From the cell containing the given text, extract its center point as [x, y] coordinate. 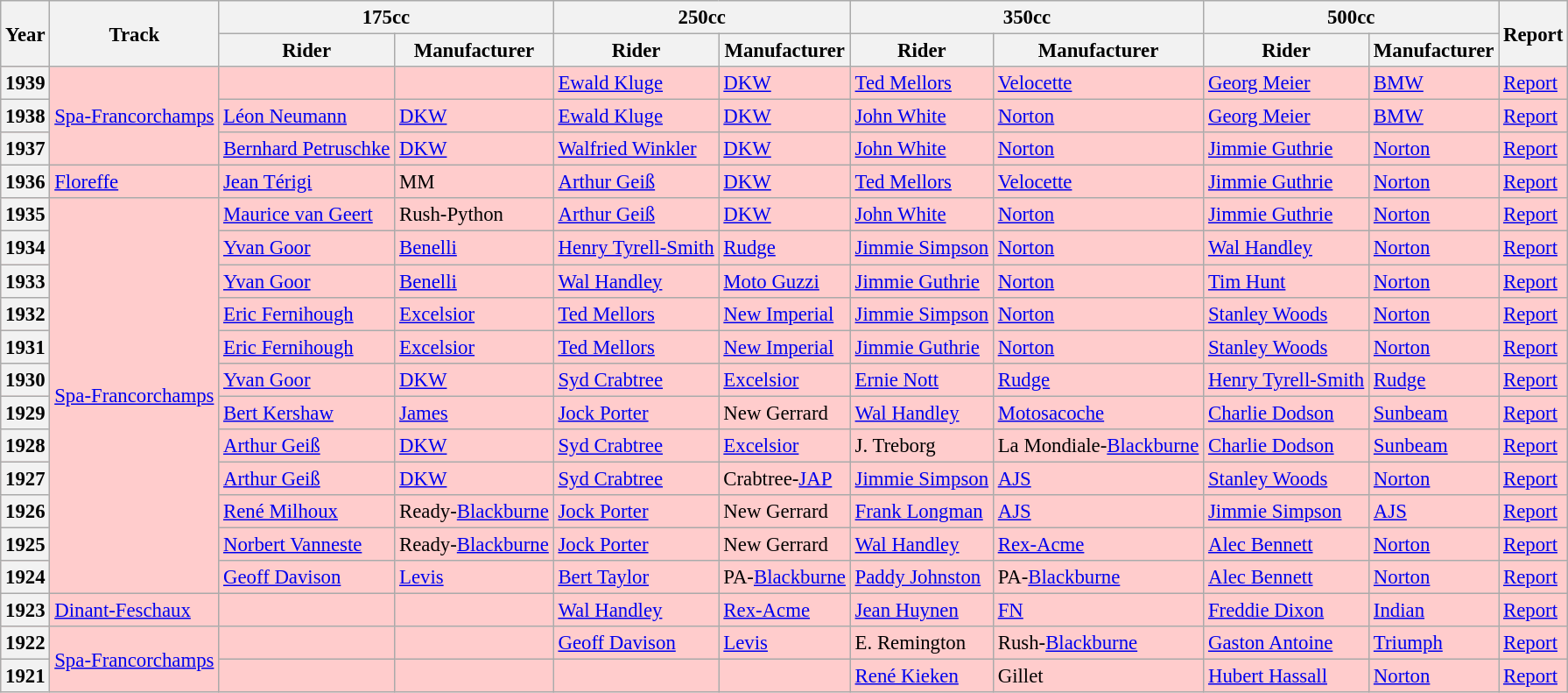
La Mondiale-Blackburne [1098, 446]
1928 [25, 446]
Jean Térigi [306, 182]
J. Treborg [921, 446]
350cc [1026, 18]
1922 [25, 643]
1937 [25, 149]
1938 [25, 117]
1930 [25, 379]
1935 [25, 215]
1926 [25, 512]
1933 [25, 281]
Paddy Johnston [921, 577]
Gillet [1098, 676]
Indian [1434, 611]
René Kieken [921, 676]
Tim Hunt [1287, 281]
Bernhard Petruschke [306, 149]
Moto Guzzi [784, 281]
Frank Longman [921, 512]
1921 [25, 676]
Crabtree-JAP [784, 478]
Jean Huynen [921, 611]
Léon Neumann [306, 117]
Gaston Antoine [1287, 643]
Rush-Blackburne [1098, 643]
René Milhoux [306, 512]
Norbert Vanneste [306, 544]
Motosacoche [1098, 413]
Walfried Winkler [636, 149]
175cc [386, 18]
FN [1098, 611]
1927 [25, 478]
500cc [1352, 18]
Bert Kershaw [306, 413]
Track [135, 33]
1934 [25, 248]
1925 [25, 544]
1932 [25, 314]
MM [475, 182]
Dinant-Feschaux [135, 611]
1924 [25, 577]
Freddie Dixon [1287, 611]
Floreffe [135, 182]
1936 [25, 182]
Year [25, 33]
1923 [25, 611]
E. Remington [921, 643]
250cc [702, 18]
Maurice van Geert [306, 215]
Rush-Python [475, 215]
1939 [25, 83]
Ernie Nott [921, 379]
Triumph [1434, 643]
1931 [25, 347]
Bert Taylor [636, 577]
James [475, 413]
Hubert Hassall [1287, 676]
1929 [25, 413]
